Capture the cell that displays the provided text and extract its (x, y) central coordinate. 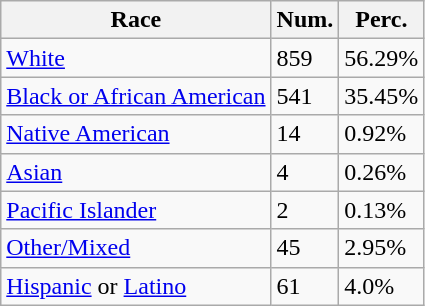
859 (305, 58)
0.92% (382, 134)
4 (305, 172)
Race (136, 20)
Num. (305, 20)
541 (305, 96)
Hispanic or Latino (136, 286)
0.13% (382, 210)
White (136, 58)
0.26% (382, 172)
Pacific Islander (136, 210)
56.29% (382, 58)
14 (305, 134)
45 (305, 248)
Asian (136, 172)
2.95% (382, 248)
Native American (136, 134)
61 (305, 286)
Other/Mixed (136, 248)
2 (305, 210)
35.45% (382, 96)
Black or African American (136, 96)
4.0% (382, 286)
Perc. (382, 20)
